Detect which cell encompasses the target text, then output its (x, y) center coordinate. 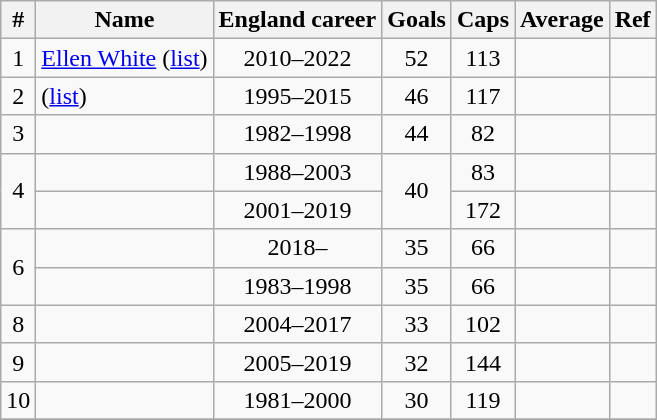
Goals (417, 20)
Name (124, 20)
1983–1998 (298, 286)
82 (482, 134)
2005–2019 (298, 362)
1982–1998 (298, 134)
10 (18, 400)
# (18, 20)
44 (417, 134)
102 (482, 324)
1981–2000 (298, 400)
4 (18, 191)
52 (417, 58)
2 (18, 96)
1995–2015 (298, 96)
30 (417, 400)
40 (417, 191)
113 (482, 58)
2018– (298, 248)
Average (562, 20)
83 (482, 172)
1 (18, 58)
Ref (632, 20)
46 (417, 96)
2004–2017 (298, 324)
9 (18, 362)
33 (417, 324)
1988–2003 (298, 172)
2001–2019 (298, 210)
172 (482, 210)
3 (18, 134)
119 (482, 400)
(list) (124, 96)
Ellen White (list) (124, 58)
England career (298, 20)
144 (482, 362)
6 (18, 267)
117 (482, 96)
32 (417, 362)
8 (18, 324)
2010–2022 (298, 58)
Caps (482, 20)
